Search for the cell housing the specified text and yield its [x, y] center coordinate. 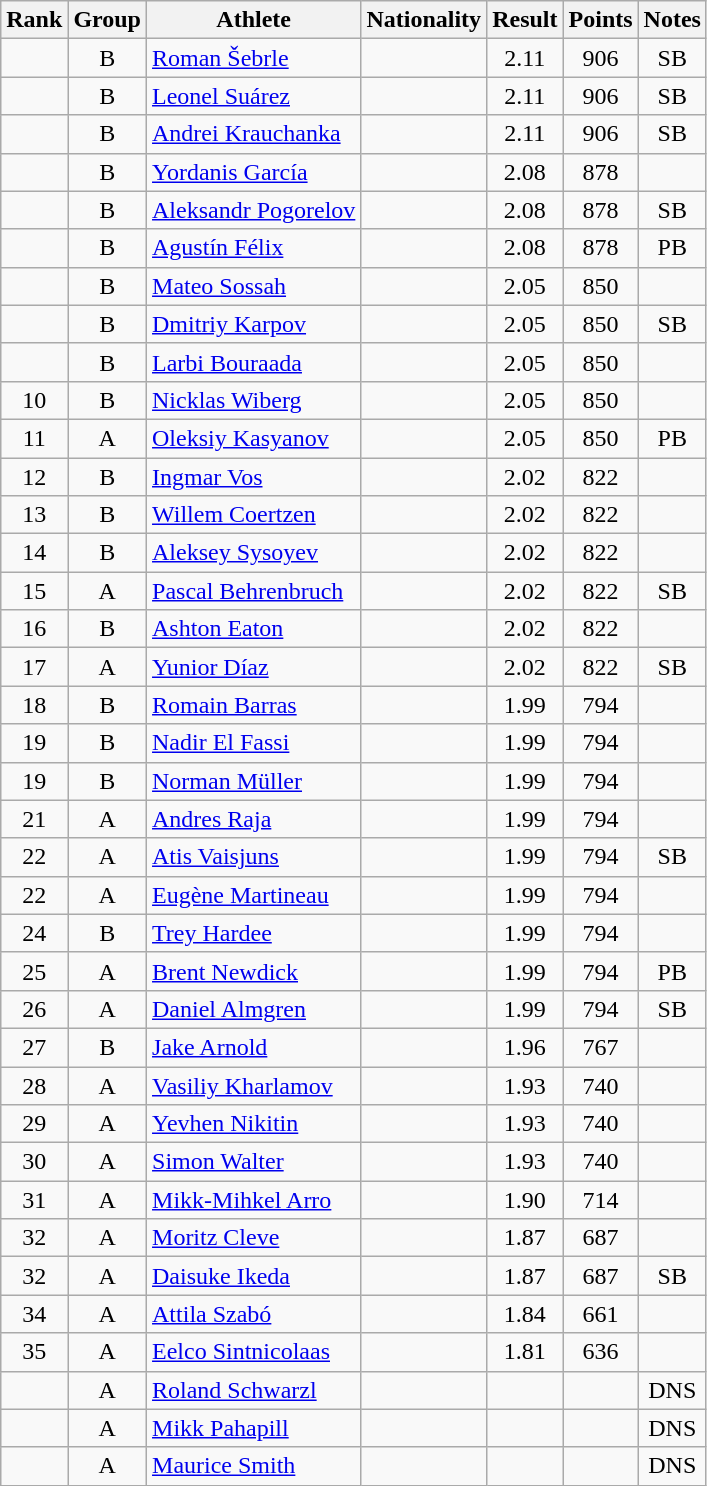
Jake Arnold [254, 1047]
Dmitriy Karpov [254, 324]
1.90 [525, 1200]
Mikk-Mihkel Arro [254, 1200]
Eelco Sintnicolaas [254, 1352]
Brent Newdick [254, 971]
Trey Hardee [254, 933]
Andres Raja [254, 819]
Maurice Smith [254, 1466]
35 [34, 1352]
Nationality [424, 20]
Atis Vaisjuns [254, 857]
Result [525, 20]
17 [34, 667]
Romain Barras [254, 705]
Roman Šebrle [254, 58]
1.96 [525, 1047]
34 [34, 1314]
16 [34, 629]
Ingmar Vos [254, 477]
13 [34, 515]
Agustín Félix [254, 248]
767 [600, 1047]
1.81 [525, 1352]
Ashton Eaton [254, 629]
Moritz Cleve [254, 1238]
636 [600, 1352]
11 [34, 438]
661 [600, 1314]
Willem Coertzen [254, 515]
Yevhen Nikitin [254, 1124]
Nicklas Wiberg [254, 400]
1.84 [525, 1314]
Mateo Sossah [254, 286]
12 [34, 477]
Attila Szabó [254, 1314]
27 [34, 1047]
Oleksiy Kasyanov [254, 438]
Notes [672, 20]
Group [108, 20]
25 [34, 971]
Rank [34, 20]
10 [34, 400]
18 [34, 705]
Norman Müller [254, 781]
714 [600, 1200]
Yordanis García [254, 172]
Athlete [254, 20]
Points [600, 20]
Aleksandr Pogorelov [254, 210]
14 [34, 553]
Eugène Martineau [254, 895]
Daisuke Ikeda [254, 1276]
Vasiliy Kharlamov [254, 1085]
Yunior Díaz [254, 667]
Pascal Behrenbruch [254, 591]
21 [34, 819]
Larbi Bouraada [254, 362]
31 [34, 1200]
Leonel Suárez [254, 96]
26 [34, 1009]
Simon Walter [254, 1162]
24 [34, 933]
Mikk Pahapill [254, 1428]
Daniel Almgren [254, 1009]
28 [34, 1085]
Andrei Krauchanka [254, 134]
30 [34, 1162]
29 [34, 1124]
Aleksey Sysoyev [254, 553]
15 [34, 591]
Roland Schwarzl [254, 1390]
Nadir El Fassi [254, 743]
